From the cell containing the given text, extract its center point as (X, Y) coordinate. 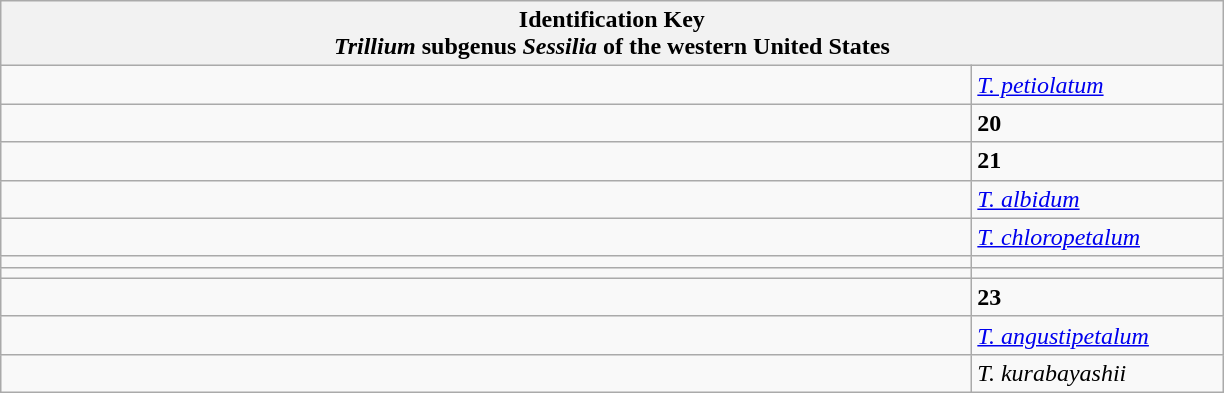
23 (1098, 297)
Identification KeyTrillium subgenus Sessilia of the western United States (612, 34)
T. albidum (1098, 199)
21 (1098, 161)
20 (1098, 123)
T. angustipetalum (1098, 335)
T. chloropetalum (1098, 237)
T. kurabayashii (1098, 373)
T. petiolatum (1098, 85)
